For the text-containing cell, return its midpoint in (x, y) coordinate format. 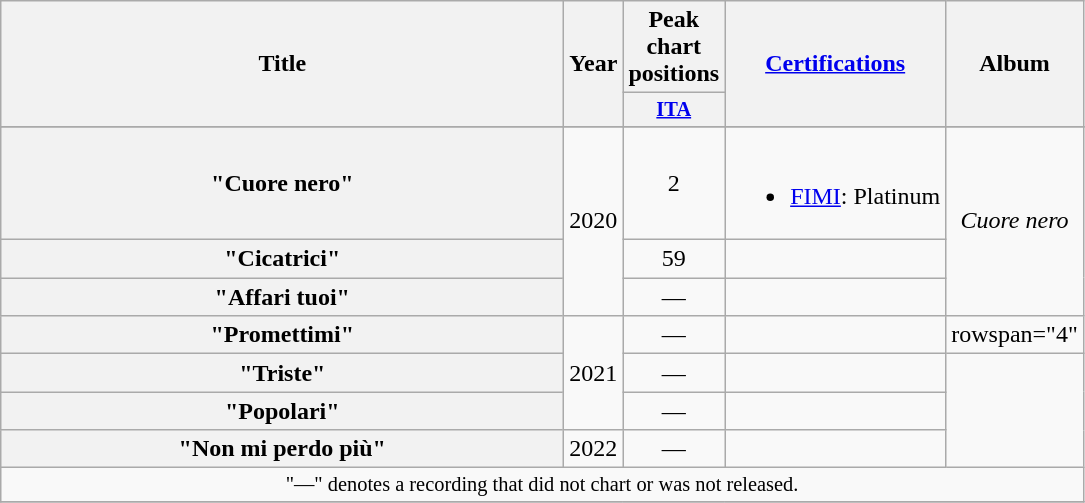
FIMI: Platinum (836, 182)
Album (1015, 64)
Title (282, 64)
2022 (594, 449)
"Triste" (282, 373)
"Cuore nero" (282, 182)
Cuore nero (1015, 220)
rowspan="4" (1015, 335)
"Popolari" (282, 411)
59 (674, 259)
2021 (594, 373)
"Non mi perdo più" (282, 449)
"Affari tuoi" (282, 297)
ITA (674, 110)
2 (674, 182)
Year (594, 64)
"—" denotes a recording that did not chart or was not released. (542, 485)
2020 (594, 220)
"Promettimi" (282, 335)
Certifications (836, 64)
"Cicatrici" (282, 259)
Peak chart positions (674, 47)
